Locate the cell with the specified text and output its (x, y) center coordinate. 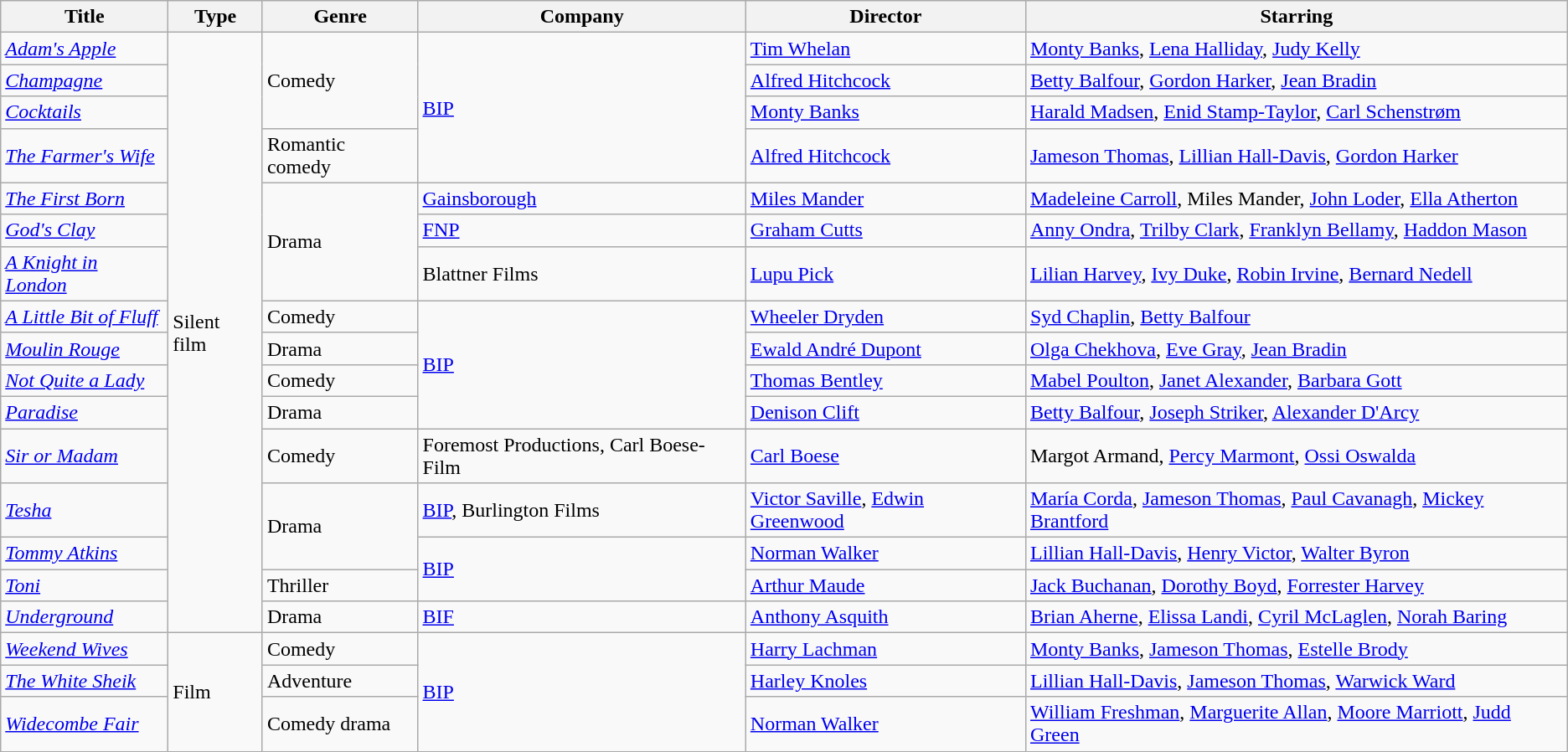
Wheeler Dryden (885, 317)
Harry Lachman (885, 649)
Monty Banks, Lena Halliday, Judy Kelly (1297, 49)
Brian Aherne, Elissa Landi, Cyril McLaglen, Norah Baring (1297, 617)
Widecombe Fair (85, 724)
Thriller (340, 585)
BIP, Burlington Films (581, 511)
Champagne (85, 80)
Arthur Maude (885, 585)
Romantic comedy (340, 156)
The Farmer's Wife (85, 156)
William Freshman, Marguerite Allan, Moore Marriott, Judd Green (1297, 724)
Madeleine Carroll, Miles Mander, John Loder, Ella Atherton (1297, 198)
FNP (581, 230)
Adventure (340, 681)
BIF (581, 617)
Lupu Pick (885, 273)
Monty Banks (885, 112)
Mabel Poulton, Janet Alexander, Barbara Gott (1297, 380)
Ewald André Dupont (885, 348)
Blattner Films (581, 273)
Not Quite a Lady (85, 380)
A Knight in London (85, 273)
Monty Banks, Jameson Thomas, Estelle Brody (1297, 649)
Jameson Thomas, Lillian Hall-Davis, Gordon Harker (1297, 156)
Tesha (85, 511)
Paradise (85, 412)
Underground (85, 617)
Betty Balfour, Gordon Harker, Jean Bradin (1297, 80)
Director (885, 17)
Syd Chaplin, Betty Balfour (1297, 317)
The First Born (85, 198)
Cocktails (85, 112)
The White Sheik (85, 681)
Weekend Wives (85, 649)
Tim Whelan (885, 49)
Genre (340, 17)
María Corda, Jameson Thomas, Paul Cavanagh, Mickey Brantford (1297, 511)
Harald Madsen, Enid Stamp-Taylor, Carl Schenstrøm (1297, 112)
Denison Clift (885, 412)
Victor Saville, Edwin Greenwood (885, 511)
Toni (85, 585)
Gainsborough (581, 198)
Graham Cutts (885, 230)
Tommy Atkins (85, 554)
Lilian Harvey, Ivy Duke, Robin Irvine, Bernard Nedell (1297, 273)
Title (85, 17)
Miles Mander (885, 198)
Betty Balfour, Joseph Striker, Alexander D'Arcy (1297, 412)
Silent film (216, 333)
Sir or Madam (85, 456)
Jack Buchanan, Dorothy Boyd, Forrester Harvey (1297, 585)
Thomas Bentley (885, 380)
A Little Bit of Fluff (85, 317)
Carl Boese (885, 456)
Lillian Hall-Davis, Jameson Thomas, Warwick Ward (1297, 681)
Company (581, 17)
Anthony Asquith (885, 617)
Margot Armand, Percy Marmont, Ossi Oswalda (1297, 456)
Comedy drama (340, 724)
Adam's Apple (85, 49)
Starring (1297, 17)
Film (216, 692)
Olga Chekhova, Eve Gray, Jean Bradin (1297, 348)
Lillian Hall-Davis, Henry Victor, Walter Byron (1297, 554)
Anny Ondra, Trilby Clark, Franklyn Bellamy, Haddon Mason (1297, 230)
Moulin Rouge (85, 348)
God's Clay (85, 230)
Type (216, 17)
Harley Knoles (885, 681)
Foremost Productions, Carl Boese-Film (581, 456)
